Capture the cell that displays the provided text and extract its (X, Y) central coordinate. 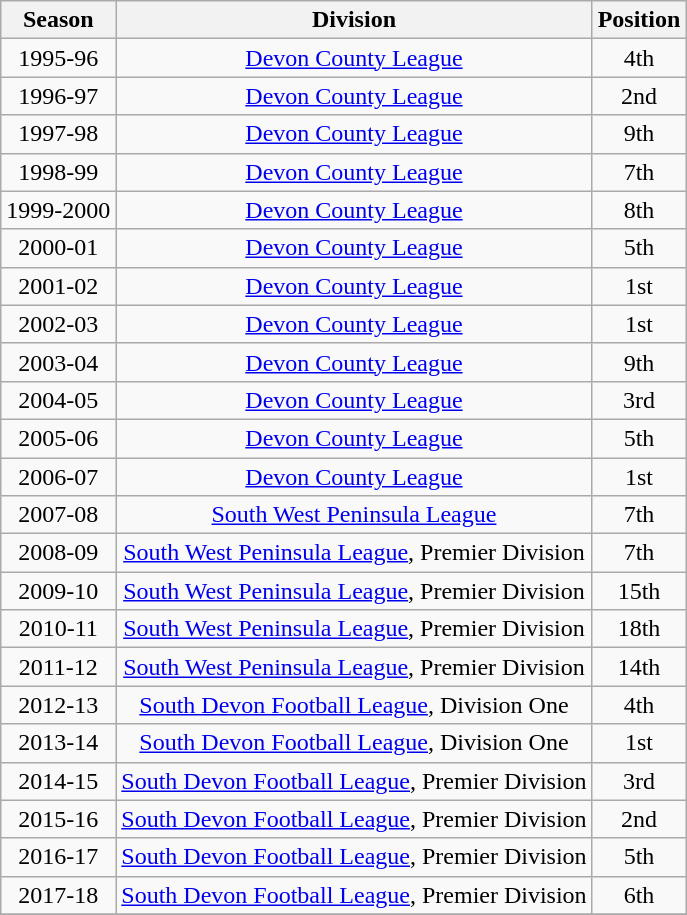
2007-08 (58, 515)
2015-16 (58, 819)
1999-2000 (58, 210)
1997-98 (58, 134)
Position (639, 20)
2000-01 (58, 248)
2017-18 (58, 895)
2009-10 (58, 591)
2004-05 (58, 400)
2013-14 (58, 743)
18th (639, 629)
2002-03 (58, 324)
8th (639, 210)
South West Peninsula League (354, 515)
2016-17 (58, 857)
Division (354, 20)
2014-15 (58, 781)
2003-04 (58, 362)
2005-06 (58, 438)
1998-99 (58, 172)
6th (639, 895)
2012-13 (58, 705)
2010-11 (58, 629)
2011-12 (58, 667)
1995-96 (58, 58)
2008-09 (58, 553)
14th (639, 667)
15th (639, 591)
Season (58, 20)
1996-97 (58, 96)
2001-02 (58, 286)
2006-07 (58, 477)
